From the cell containing the given text, extract its center point as [X, Y] coordinate. 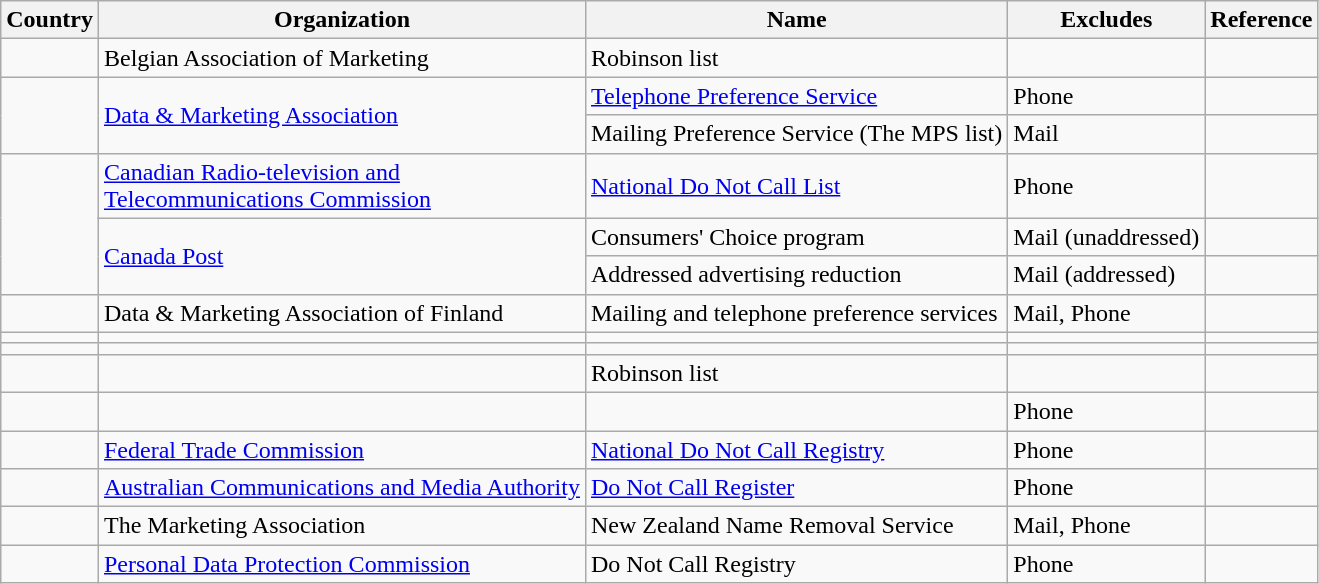
Country [50, 20]
Canadian Radio-television andTelecommunications Commission [342, 186]
Do Not Call Registry [796, 564]
Mailing Preference Service (The MPS list) [796, 134]
Mail [1106, 134]
Personal Data Protection Commission [342, 564]
Name [796, 20]
Excludes [1106, 20]
Mail (unaddressed) [1106, 237]
Federal Trade Commission [342, 449]
Reference [1262, 20]
Do Not Call Register [796, 488]
Data & Marketing Association of Finland [342, 313]
Mailing and telephone preference services [796, 313]
National Do Not Call Registry [796, 449]
New Zealand Name Removal Service [796, 526]
Mail (addressed) [1106, 275]
Organization [342, 20]
Consumers' Choice program [796, 237]
National Do Not Call List [796, 186]
Canada Post [342, 256]
Telephone Preference Service [796, 96]
Addressed advertising reduction [796, 275]
The Marketing Association [342, 526]
Data & Marketing Association [342, 115]
Australian Communications and Media Authority [342, 488]
Belgian Association of Marketing [342, 58]
